Provide the (X, Y) coordinate of the cell's center where the given text is located.  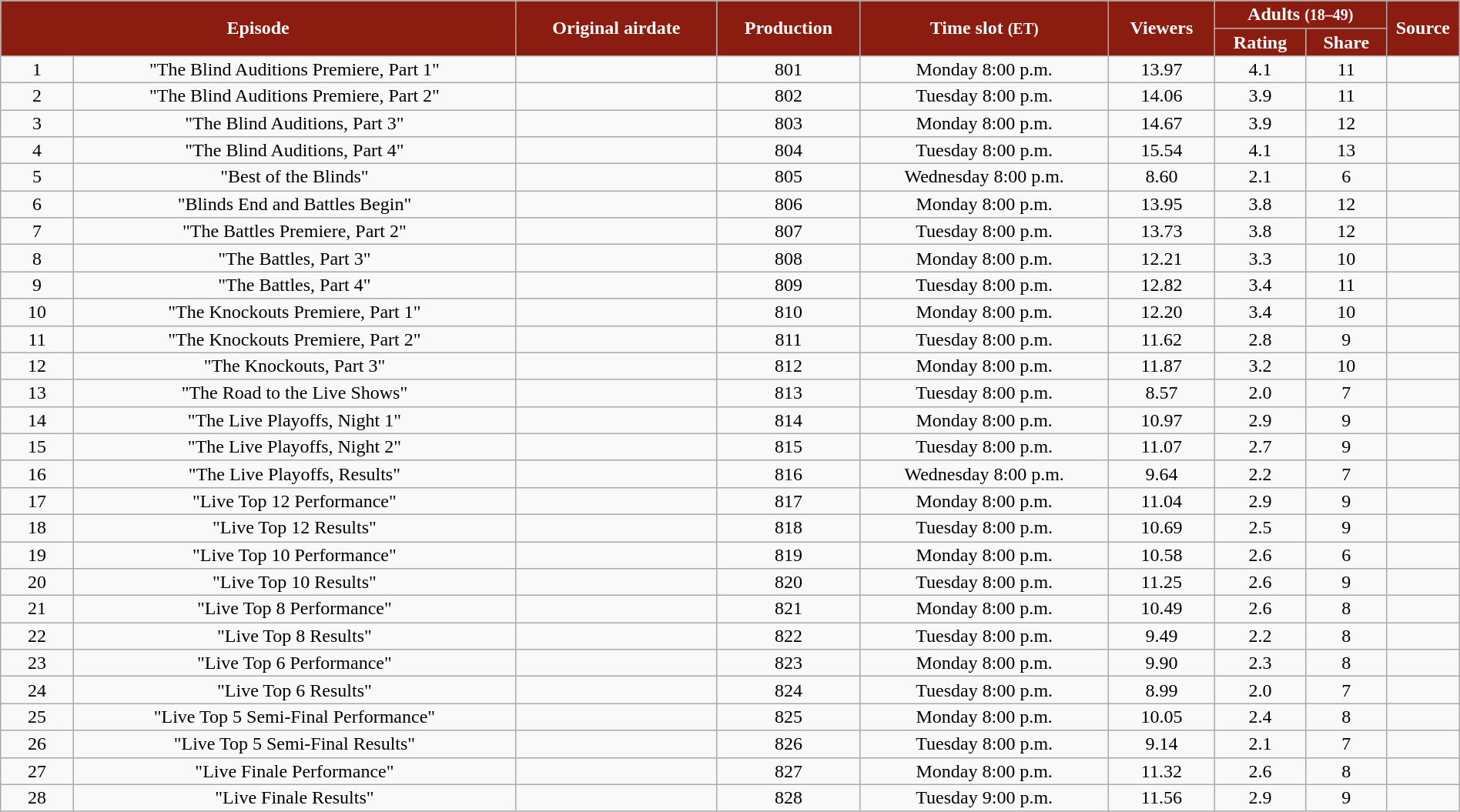
"Live Top 8 Performance" (294, 610)
2.8 (1260, 339)
"The Blind Auditions, Part 4" (294, 151)
11.32 (1161, 771)
3.2 (1260, 366)
28 (37, 797)
12.21 (1161, 259)
3 (37, 123)
26 (37, 743)
13.97 (1161, 69)
"The Road to the Live Shows" (294, 393)
2.5 (1260, 528)
12.82 (1161, 285)
820 (789, 582)
"The Live Playoffs, Night 2" (294, 446)
27 (37, 771)
24 (37, 690)
13.95 (1161, 205)
20 (37, 582)
809 (789, 285)
"The Battles, Part 3" (294, 259)
15 (37, 446)
807 (789, 231)
17 (37, 500)
2.7 (1260, 446)
2.4 (1260, 717)
14 (37, 420)
14.67 (1161, 123)
"Live Top 6 Results" (294, 690)
"The Knockouts Premiere, Part 2" (294, 339)
"The Live Playoffs, Results" (294, 474)
22 (37, 636)
822 (789, 636)
814 (789, 420)
815 (789, 446)
Adults (18–49) (1301, 15)
2 (37, 95)
824 (789, 690)
19 (37, 556)
11.62 (1161, 339)
804 (789, 151)
9.90 (1161, 663)
805 (789, 177)
11.04 (1161, 500)
Rating (1260, 42)
"Live Top 5 Semi-Final Results" (294, 743)
8.99 (1161, 690)
11.07 (1161, 446)
3.3 (1260, 259)
827 (789, 771)
2.3 (1260, 663)
812 (789, 366)
"The Battles Premiere, Part 2" (294, 231)
821 (789, 610)
10.69 (1161, 528)
"Best of the Blinds" (294, 177)
"Live Top 6 Performance" (294, 663)
"The Live Playoffs, Night 1" (294, 420)
13.73 (1161, 231)
828 (789, 797)
10.97 (1161, 420)
1 (37, 69)
10.58 (1161, 556)
4 (37, 151)
"Live Top 10 Performance" (294, 556)
825 (789, 717)
Source (1423, 28)
"Live Top 12 Results" (294, 528)
826 (789, 743)
Tuesday 9:00 p.m. (984, 797)
Original airdate (616, 28)
819 (789, 556)
"Live Top 8 Results" (294, 636)
12.20 (1161, 312)
808 (789, 259)
802 (789, 95)
801 (789, 69)
Share (1346, 42)
"The Blind Auditions, Part 3" (294, 123)
"The Knockouts Premiere, Part 1" (294, 312)
"Live Top 12 Performance" (294, 500)
18 (37, 528)
"The Battles, Part 4" (294, 285)
9.49 (1161, 636)
11.87 (1161, 366)
Time slot (ET) (984, 28)
"Live Finale Results" (294, 797)
Viewers (1161, 28)
21 (37, 610)
"The Blind Auditions Premiere, Part 1" (294, 69)
9.64 (1161, 474)
9.14 (1161, 743)
14.06 (1161, 95)
Episode (259, 28)
806 (789, 205)
"The Knockouts, Part 3" (294, 366)
8.60 (1161, 177)
"Live Finale Performance" (294, 771)
"Live Top 10 Results" (294, 582)
813 (789, 393)
15.54 (1161, 151)
818 (789, 528)
803 (789, 123)
"Blinds End and Battles Begin" (294, 205)
23 (37, 663)
"Live Top 5 Semi-Final Performance" (294, 717)
"The Blind Auditions Premiere, Part 2" (294, 95)
25 (37, 717)
16 (37, 474)
10.49 (1161, 610)
823 (789, 663)
816 (789, 474)
817 (789, 500)
11.56 (1161, 797)
810 (789, 312)
Production (789, 28)
5 (37, 177)
8.57 (1161, 393)
811 (789, 339)
11.25 (1161, 582)
10.05 (1161, 717)
